Return (x, y) of the center of cell containing provided text 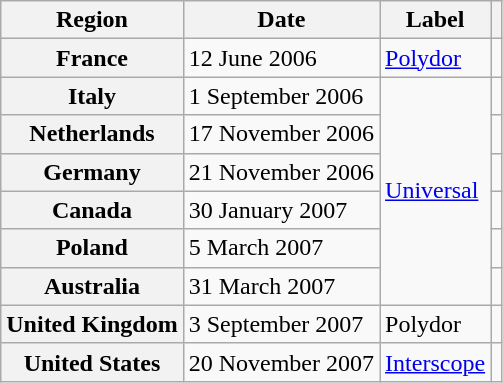
United States (92, 362)
Label (436, 20)
1 September 2006 (281, 96)
Universal (436, 191)
Poland (92, 248)
12 June 2006 (281, 58)
20 November 2007 (281, 362)
Germany (92, 172)
France (92, 58)
Italy (92, 96)
5 March 2007 (281, 248)
Netherlands (92, 134)
United Kingdom (92, 324)
31 March 2007 (281, 286)
30 January 2007 (281, 210)
Region (92, 20)
17 November 2006 (281, 134)
Australia (92, 286)
21 November 2006 (281, 172)
Interscope (436, 362)
3 September 2007 (281, 324)
Date (281, 20)
Canada (92, 210)
